Capture the cell that displays the provided text and extract its [x, y] central coordinate. 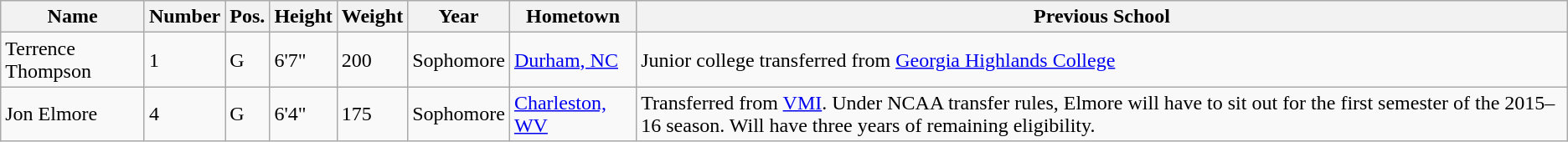
4 [184, 114]
Previous School [1102, 17]
6'7" [303, 60]
Height [303, 17]
175 [372, 114]
Pos. [248, 17]
200 [372, 60]
Weight [372, 17]
Junior college transferred from Georgia Highlands College [1102, 60]
Terrence Thompson [73, 60]
Jon Elmore [73, 114]
6'4" [303, 114]
Durham, NC [573, 60]
Number [184, 17]
Charleston, WV [573, 114]
Name [73, 17]
1 [184, 60]
Hometown [573, 17]
Year [459, 17]
